Return (x, y) of the center of cell containing provided text 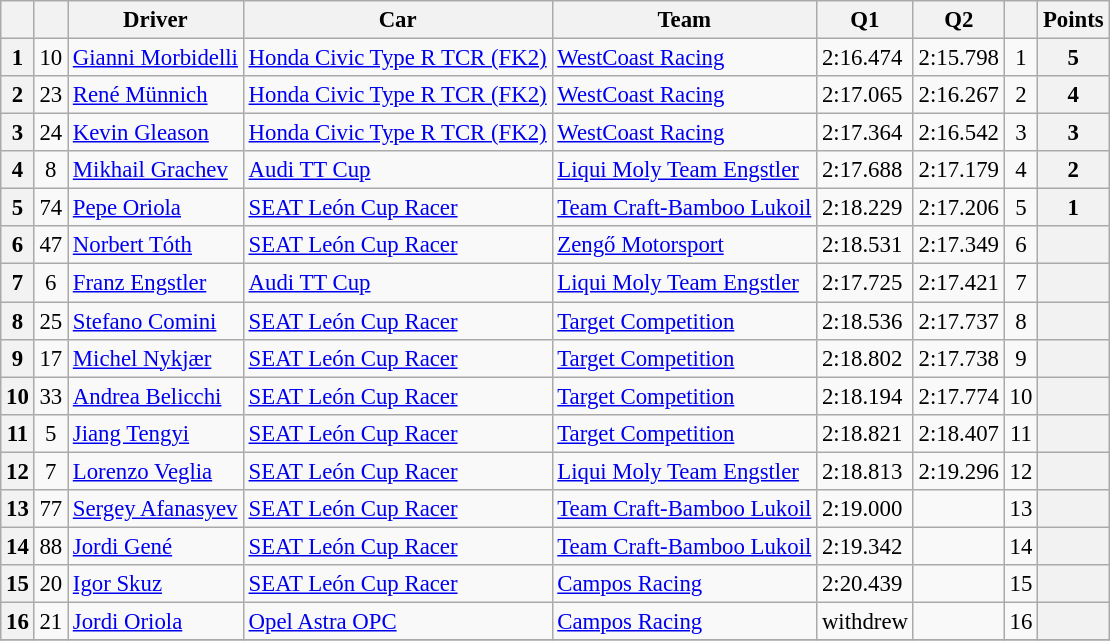
Opel Astra OPC (398, 621)
Jordi Gené (156, 546)
Lorenzo Veglia (156, 471)
Michel Nykjær (156, 358)
Jiang Tengyi (156, 433)
88 (50, 546)
Q1 (866, 20)
Points (1074, 20)
2:17.206 (958, 208)
withdrew (866, 621)
20 (50, 584)
2:17.065 (866, 95)
Gianni Morbidelli (156, 58)
Andrea Belicchi (156, 396)
2:18.531 (866, 245)
2:17.179 (958, 170)
2:16.474 (866, 58)
2:15.798 (958, 58)
23 (50, 95)
2:19.342 (866, 546)
Mikhail Grachev (156, 170)
2:17.421 (958, 283)
74 (50, 208)
2:19.296 (958, 471)
Car (398, 20)
Franz Engstler (156, 283)
2:17.737 (958, 321)
Igor Skuz (156, 584)
2:17.774 (958, 396)
2:16.267 (958, 95)
2:17.725 (866, 283)
Jordi Oriola (156, 621)
2:17.349 (958, 245)
Driver (156, 20)
2:19.000 (866, 509)
René Münnich (156, 95)
2:18.229 (866, 208)
2:18.802 (866, 358)
Zengő Motorsport (684, 245)
25 (50, 321)
2:16.542 (958, 133)
Norbert Tóth (156, 245)
33 (50, 396)
2:18.407 (958, 433)
2:17.738 (958, 358)
2:17.364 (866, 133)
Q2 (958, 20)
2:17.688 (866, 170)
Pepe Oriola (156, 208)
2:18.536 (866, 321)
Sergey Afanasyev (156, 509)
Kevin Gleason (156, 133)
21 (50, 621)
17 (50, 358)
Stefano Comini (156, 321)
2:18.194 (866, 396)
2:20.439 (866, 584)
77 (50, 509)
2:18.821 (866, 433)
47 (50, 245)
Team (684, 20)
24 (50, 133)
2:18.813 (866, 471)
